Search for the cell housing the specified text and yield its [X, Y] center coordinate. 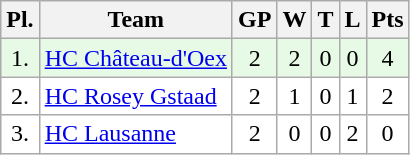
GP [254, 20]
HC Rosey Gstaad [136, 96]
HC Château-d'Oex [136, 58]
1. [20, 58]
3. [20, 134]
Pts [388, 20]
2. [20, 96]
W [294, 20]
L [352, 20]
4 [388, 58]
Pl. [20, 20]
T [326, 20]
Team [136, 20]
HC Lausanne [136, 134]
